Return [X, Y] of the center of cell containing provided text 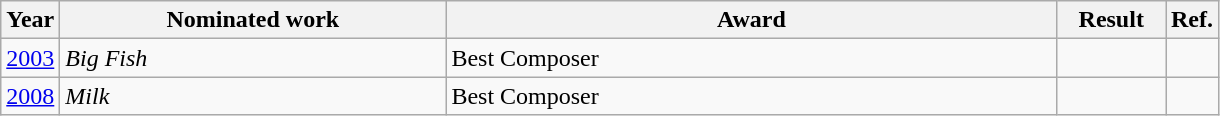
2008 [30, 96]
2003 [30, 58]
Result [1112, 20]
Award [752, 20]
Ref. [1192, 20]
Nominated work [253, 20]
Year [30, 20]
Milk [253, 96]
Big Fish [253, 58]
